For the text-containing cell, return its midpoint in [x, y] coordinate format. 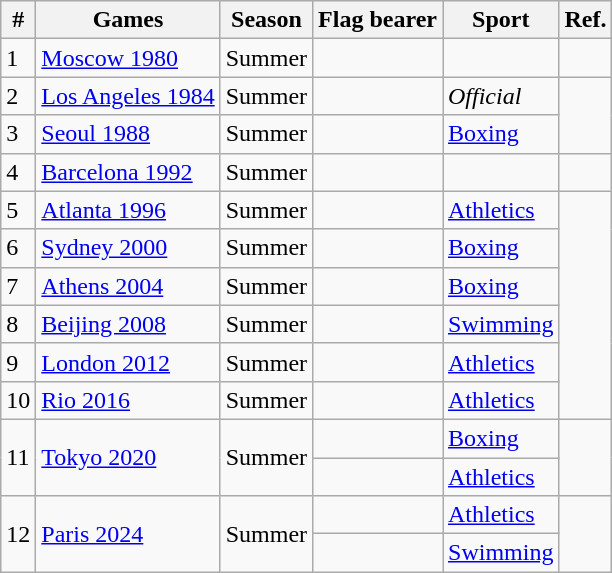
2 [18, 96]
12 [18, 534]
Sport [500, 20]
5 [18, 210]
4 [18, 172]
1 [18, 58]
Sydney 2000 [128, 248]
Beijing 2008 [128, 324]
Official [500, 96]
Atlanta 1996 [128, 210]
Tokyo 2020 [128, 457]
Ref. [586, 20]
9 [18, 362]
Paris 2024 [128, 534]
Seoul 1988 [128, 134]
# [18, 20]
11 [18, 457]
Rio 2016 [128, 400]
Games [128, 20]
3 [18, 134]
Season [266, 20]
Moscow 1980 [128, 58]
Los Angeles 1984 [128, 96]
Athens 2004 [128, 286]
6 [18, 248]
10 [18, 400]
London 2012 [128, 362]
Barcelona 1992 [128, 172]
Flag bearer [378, 20]
8 [18, 324]
7 [18, 286]
